Scan for the cell matching the given text and deliver its (X, Y) coordinate at center. 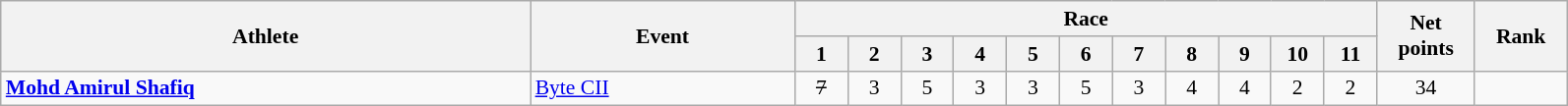
10 (1297, 54)
6 (1086, 54)
Net points (1425, 35)
9 (1245, 54)
11 (1350, 54)
Athlete (266, 35)
Byte CII (663, 88)
Rank (1521, 35)
Mohd Amirul Shafiq (266, 88)
Race (1085, 19)
34 (1425, 88)
8 (1192, 54)
Event (663, 35)
1 (821, 54)
